For the text-containing cell, return its midpoint in (x, y) coordinate format. 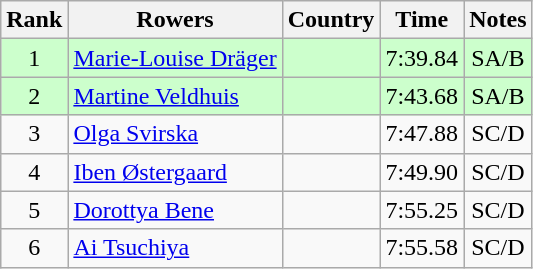
Olga Svirska (175, 134)
2 (34, 96)
Time (422, 20)
Notes (498, 20)
7:55.25 (422, 210)
6 (34, 248)
5 (34, 210)
Rowers (175, 20)
Marie-Louise Dräger (175, 58)
7:49.90 (422, 172)
Ai Tsuchiya (175, 248)
4 (34, 172)
7:43.68 (422, 96)
Martine Veldhuis (175, 96)
Dorottya Bene (175, 210)
Rank (34, 20)
Country (331, 20)
7:39.84 (422, 58)
3 (34, 134)
7:47.88 (422, 134)
1 (34, 58)
7:55.58 (422, 248)
Iben Østergaard (175, 172)
